Identify which cell holds the provided text, then report its [x, y] central coordinate. 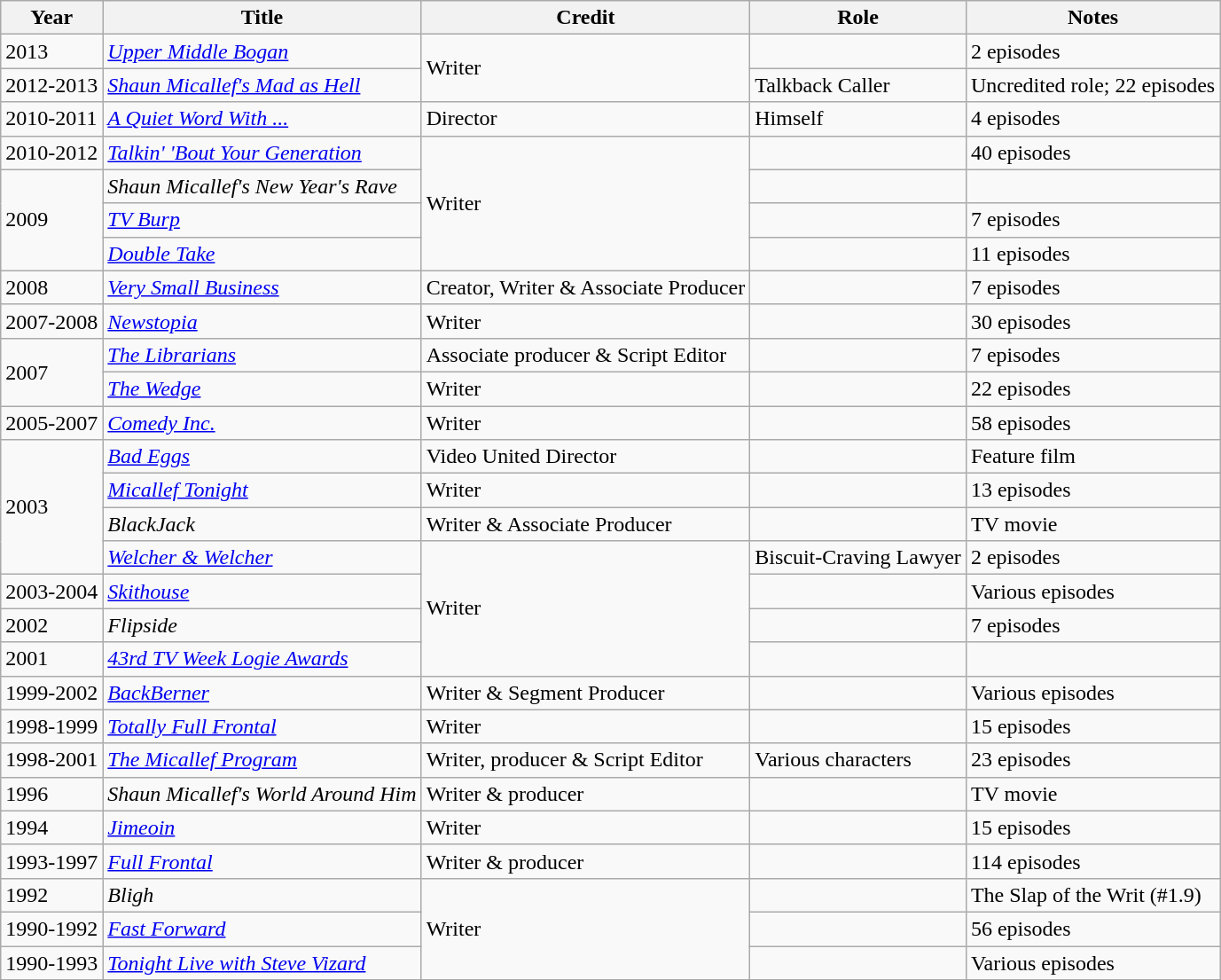
Uncredited role; 22 episodes [1092, 85]
Director [585, 119]
2001 [51, 659]
1993-1997 [51, 861]
114 episodes [1092, 861]
Credit [585, 18]
56 episodes [1092, 929]
Welcher & Welcher [262, 558]
2013 [51, 51]
2007 [51, 372]
The Micallef Program [262, 760]
11 episodes [1092, 254]
58 episodes [1092, 423]
Bad Eggs [262, 457]
Newstopia [262, 321]
Writer & Segment Producer [585, 693]
1990-1993 [51, 962]
Year [51, 18]
1990-1992 [51, 929]
Shaun Micallef's Mad as Hell [262, 85]
2003-2004 [51, 592]
A Quiet Word With ... [262, 119]
1999-2002 [51, 693]
Shaun Micallef's New Year's Rave [262, 186]
2012-2013 [51, 85]
The Librarians [262, 355]
Creator, Writer & Associate Producer [585, 287]
Double Take [262, 254]
The Wedge [262, 388]
TV Burp [262, 220]
Full Frontal [262, 861]
1996 [51, 794]
43rd TV Week Logie Awards [262, 659]
Writer & Associate Producer [585, 524]
The Slap of the Writ (#1.9) [1092, 895]
2010-2011 [51, 119]
Micallef Tonight [262, 490]
Title [262, 18]
4 episodes [1092, 119]
22 episodes [1092, 388]
2005-2007 [51, 423]
Skithouse [262, 592]
Notes [1092, 18]
Associate producer & Script Editor [585, 355]
1992 [51, 895]
Role [858, 18]
Upper Middle Bogan [262, 51]
Tonight Live with Steve Vizard [262, 962]
BlackJack [262, 524]
Himself [858, 119]
23 episodes [1092, 760]
2008 [51, 287]
2010-2012 [51, 153]
2009 [51, 220]
2003 [51, 507]
2007-2008 [51, 321]
40 episodes [1092, 153]
1998-1999 [51, 726]
BackBerner [262, 693]
Bligh [262, 895]
2002 [51, 625]
30 episodes [1092, 321]
Totally Full Frontal [262, 726]
Jimeoin [262, 827]
Talkback Caller [858, 85]
Flipside [262, 625]
Shaun Micallef's World Around Him [262, 794]
Writer, producer & Script Editor [585, 760]
Fast Forward [262, 929]
Various characters [858, 760]
Biscuit-Craving Lawyer [858, 558]
13 episodes [1092, 490]
1994 [51, 827]
Very Small Business [262, 287]
Comedy Inc. [262, 423]
Feature film [1092, 457]
Video United Director [585, 457]
1998-2001 [51, 760]
Talkin' 'Bout Your Generation [262, 153]
